Determine the [X, Y] coordinate at the center of the cell enclosing the given text.  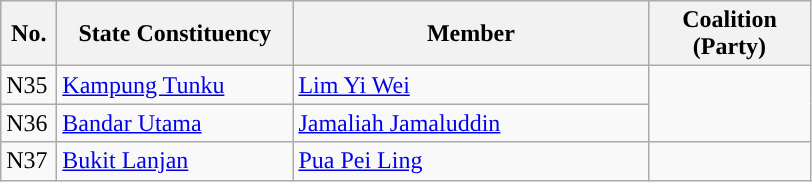
Pua Pei Ling [471, 161]
Lim Yi Wei [471, 85]
N37 [29, 161]
Member [471, 34]
N36 [29, 123]
State Constituency [175, 34]
N35 [29, 85]
No. [29, 34]
Bukit Lanjan [175, 161]
Coalition (Party) [730, 34]
Kampung Tunku [175, 85]
Jamaliah Jamaluddin [471, 123]
Bandar Utama [175, 123]
